Capture the cell that displays the provided text and extract its [X, Y] central coordinate. 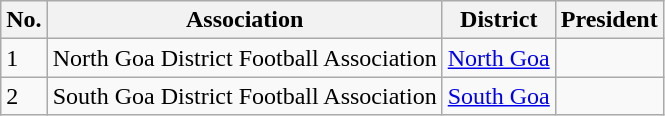
North Goa [498, 58]
South Goa [498, 96]
South Goa District Football Association [244, 96]
North Goa District Football Association [244, 58]
2 [24, 96]
District [498, 20]
President [609, 20]
No. [24, 20]
1 [24, 58]
Association [244, 20]
